Capture the cell that displays the provided text and extract its (X, Y) central coordinate. 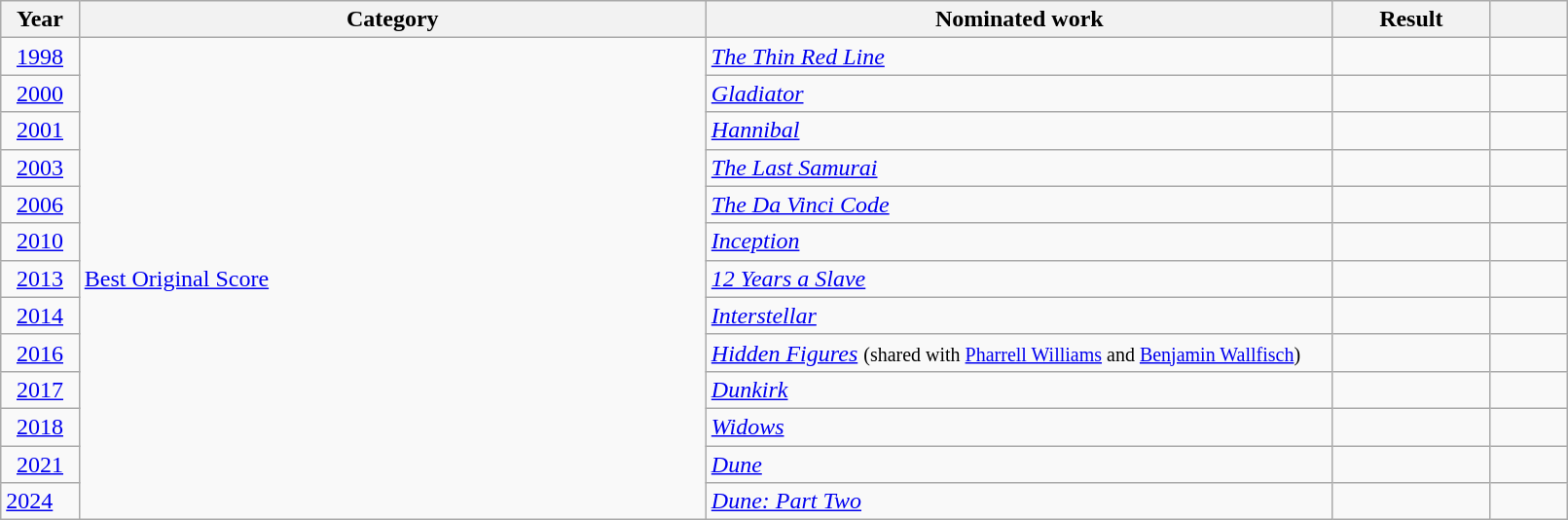
Nominated work (1019, 19)
Result (1411, 19)
2001 (40, 130)
2013 (40, 279)
Year (40, 19)
2021 (40, 464)
12 Years a Slave (1019, 279)
2018 (40, 427)
2024 (40, 501)
Hidden Figures (shared with Pharrell Williams and Benjamin Wallfisch) (1019, 353)
2000 (40, 93)
Best Original Score (392, 279)
2006 (40, 204)
2016 (40, 353)
Category (392, 19)
Interstellar (1019, 316)
Gladiator (1019, 93)
Widows (1019, 427)
2003 (40, 167)
2017 (40, 390)
Dune (1019, 464)
Dune: Part Two (1019, 501)
The Da Vinci Code (1019, 204)
2014 (40, 316)
The Thin Red Line (1019, 56)
The Last Samurai (1019, 167)
Inception (1019, 241)
Hannibal (1019, 130)
2010 (40, 241)
Dunkirk (1019, 390)
1998 (40, 56)
